Identify which cell holds the provided text, then report its (X, Y) central coordinate. 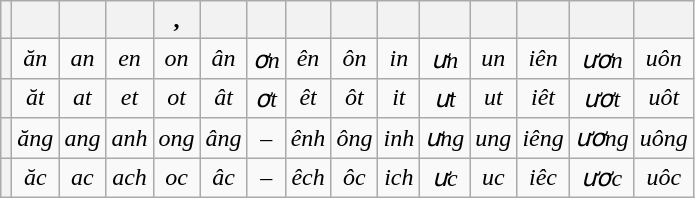
it (399, 98)
ăng (36, 138)
ong (176, 138)
ich (399, 178)
ươc (602, 178)
ăt (36, 98)
uôn (664, 59)
ông (354, 138)
âc (224, 178)
ưt (445, 98)
ach (130, 178)
ôt (354, 98)
ut (494, 98)
et (130, 98)
iêng (543, 138)
on (176, 59)
ân (224, 59)
ac (82, 178)
un (494, 59)
ươn (602, 59)
ang (82, 138)
ôc (354, 178)
ưn (445, 59)
iên (543, 59)
oc (176, 178)
in (399, 59)
ât (224, 98)
ươt (602, 98)
iêt (543, 98)
ăc (36, 178)
uc (494, 178)
ot (176, 98)
ưng (445, 138)
ơn (266, 59)
anh (130, 138)
ênh (308, 138)
êch (308, 178)
inh (399, 138)
ôn (354, 59)
iêc (543, 178)
, (176, 20)
ương (602, 138)
ung (494, 138)
êt (308, 98)
at (82, 98)
ưc (445, 178)
uôt (664, 98)
en (130, 59)
ơt (266, 98)
âng (224, 138)
uông (664, 138)
ên (308, 59)
uôc (664, 178)
ăn (36, 59)
an (82, 59)
